Return (x, y) of the center of cell containing provided text 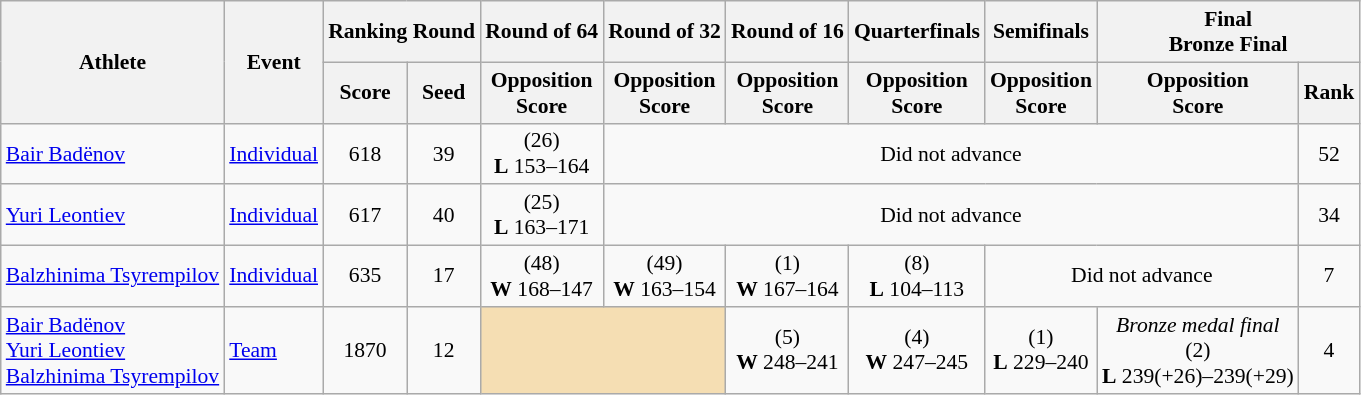
34 (1330, 216)
618 (365, 154)
(4)W 247–245 (917, 350)
(1)L 229–240 (1041, 350)
40 (444, 216)
Round of 16 (788, 32)
FinalBronze Final (1228, 32)
Seed (444, 92)
(8)L 104–113 (917, 276)
Bronze medal final (2)L 239(+26)–239(+29) (1198, 350)
1870 (365, 350)
Balzhinima Tsyrempilov (112, 276)
52 (1330, 154)
39 (444, 154)
Quarterfinals (917, 32)
(25)L 163–171 (542, 216)
Bair Badënov (112, 154)
(48)W 168–147 (542, 276)
635 (365, 276)
Event (274, 62)
12 (444, 350)
617 (365, 216)
(26)L 153–164 (542, 154)
7 (1330, 276)
Ranking Round (402, 32)
Semifinals (1041, 32)
Team (274, 350)
Bair BadënovYuri LeontievBalzhinima Tsyrempilov (112, 350)
Round of 64 (542, 32)
Yuri Leontiev (112, 216)
4 (1330, 350)
Athlete (112, 62)
Round of 32 (664, 32)
(49)W 163–154 (664, 276)
17 (444, 276)
Score (365, 92)
(1)W 167–164 (788, 276)
Rank (1330, 92)
(5)W 248–241 (788, 350)
